From the cell containing the given text, extract its center point as (X, Y) coordinate. 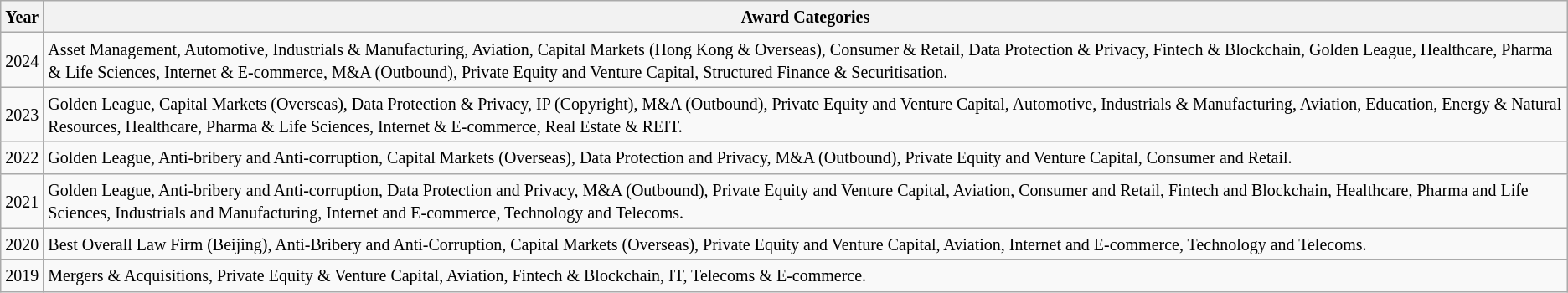
2020 (22, 244)
2019 (22, 275)
2021 (22, 201)
2022 (22, 157)
Award Categories (806, 17)
2024 (22, 60)
2023 (22, 114)
Year (22, 17)
Mergers & Acquisitions, Private Equity & Venture Capital, Aviation, Fintech & Blockchain, IT, Telecoms & E-commerce. (806, 275)
